Find where the given text appears and provide that cell's center as [x, y] coordinate. 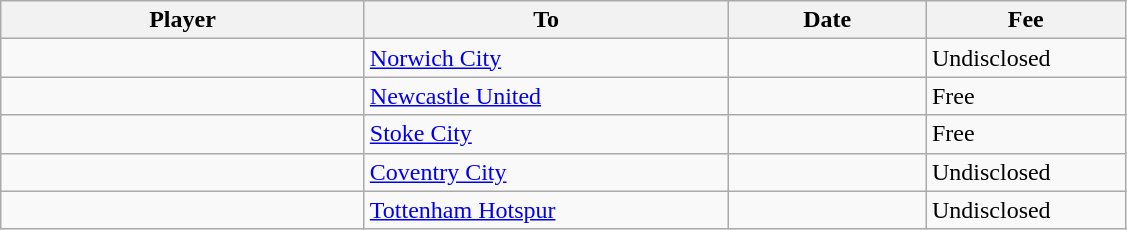
Date [828, 20]
Stoke City [546, 134]
Newcastle United [546, 96]
Player [183, 20]
Tottenham Hotspur [546, 210]
To [546, 20]
Norwich City [546, 58]
Fee [1026, 20]
Coventry City [546, 172]
